Scan for the cell matching the given text and deliver its [X, Y] coordinate at center. 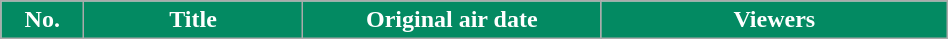
Original air date [452, 20]
No. [42, 20]
Title [193, 20]
Viewers [774, 20]
